Provide the (X, Y) coordinate of the cell's center where the given text is located.  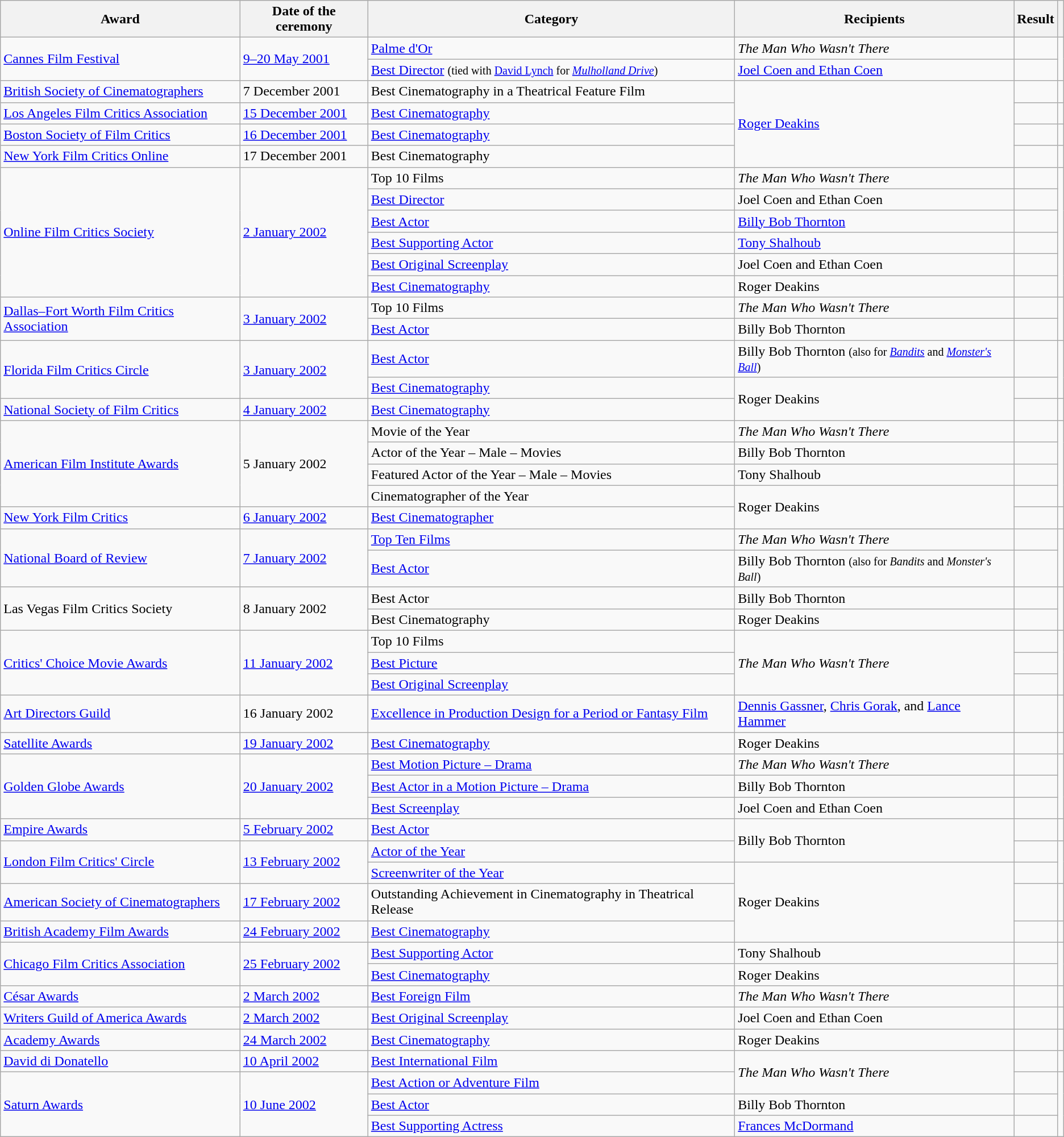
Frances McDormand (874, 1126)
Writers Guild of America Awards (120, 1018)
Best Screenplay (551, 808)
Boston Society of Film Critics (120, 135)
Best Director (tied with David Lynch for Mulholland Drive) (551, 70)
Cannes Film Festival (120, 59)
24 February 2002 (304, 931)
11 January 2002 (304, 663)
Las Vegas Film Critics Society (120, 609)
4 January 2002 (304, 410)
Award (120, 19)
London Film Critics' Circle (120, 862)
Best Supporting Actress (551, 1126)
16 January 2002 (304, 714)
Cinematographer of the Year (551, 496)
American Society of Cinematographers (120, 902)
Best Cinematography in a Theatrical Feature Film (551, 91)
17 December 2001 (304, 156)
10 April 2002 (304, 1061)
Best Picture (551, 663)
Actor of the Year – Male – Movies (551, 453)
Florida Film Critics Circle (120, 369)
19 January 2002 (304, 743)
25 February 2002 (304, 964)
7 December 2001 (304, 91)
7 January 2002 (304, 558)
Category (551, 19)
Date of the ceremony (304, 19)
Outstanding Achievement in Cinematography in Theatrical Release (551, 902)
Satellite Awards (120, 743)
American Film Institute Awards (120, 464)
Featured Actor of the Year – Male – Movies (551, 474)
5 February 2002 (304, 830)
Dallas–Fort Worth Film Critics Association (120, 319)
César Awards (120, 996)
Academy Awards (120, 1039)
David di Donatello (120, 1061)
Best Actor in a Motion Picture – Drama (551, 786)
British Society of Cinematographers (120, 91)
Movie of the Year (551, 431)
Screenwriter of the Year (551, 873)
10 June 2002 (304, 1105)
Best Cinematographer (551, 518)
Chicago Film Critics Association (120, 964)
Golden Globe Awards (120, 786)
New York Film Critics Online (120, 156)
National Board of Review (120, 558)
Best Action or Adventure Film (551, 1083)
9–20 May 2001 (304, 59)
Los Angeles Film Critics Association (120, 113)
Saturn Awards (120, 1105)
20 January 2002 (304, 786)
Best Foreign Film (551, 996)
Critics' Choice Movie Awards (120, 663)
5 January 2002 (304, 464)
8 January 2002 (304, 609)
17 February 2002 (304, 902)
Actor of the Year (551, 851)
Top Ten Films (551, 539)
National Society of Film Critics (120, 410)
Best Motion Picture – Drama (551, 765)
Dennis Gassner, Chris Gorak, and Lance Hammer (874, 714)
6 January 2002 (304, 518)
Excellence in Production Design for a Period or Fantasy Film (551, 714)
Best International Film (551, 1061)
Empire Awards (120, 830)
Art Directors Guild (120, 714)
British Academy Film Awards (120, 931)
2 January 2002 (304, 232)
16 December 2001 (304, 135)
Palme d'Or (551, 48)
15 December 2001 (304, 113)
New York Film Critics (120, 518)
24 March 2002 (304, 1039)
13 February 2002 (304, 862)
Recipients (874, 19)
Online Film Critics Society (120, 232)
Result (1036, 19)
Best Director (551, 199)
